Extract the [x, y] coordinate from the center of the cell holding the provided text.  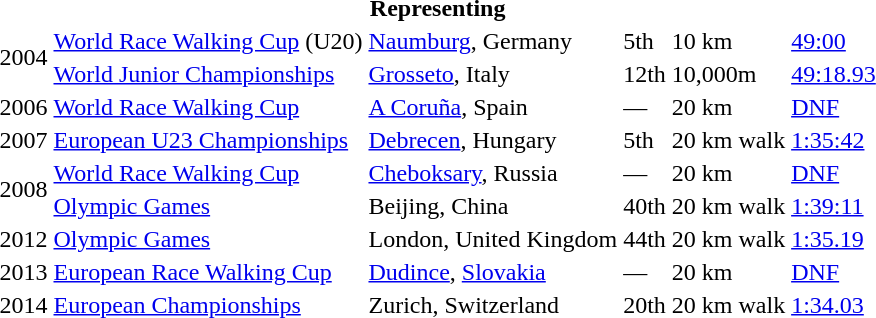
European Race Walking Cup [208, 272]
European U23 Championships [208, 140]
Naumburg, Germany [493, 41]
40th [645, 206]
A Coruña, Spain [493, 107]
44th [645, 239]
Beijing, China [493, 206]
10,000m [728, 74]
12th [645, 74]
London, United Kingdom [493, 239]
Grosseto, Italy [493, 74]
Cheboksary, Russia [493, 173]
10 km [728, 41]
Dudince, Slovakia [493, 272]
World Race Walking Cup (U20) [208, 41]
World Junior Championships [208, 74]
Debrecen, Hungary [493, 140]
